Search for the cell housing the specified text and yield its (X, Y) center coordinate. 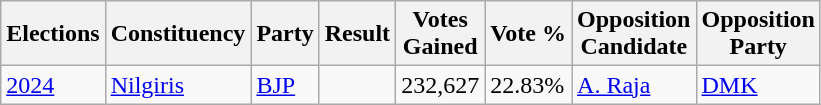
BJP (285, 85)
OppositionCandidate (634, 34)
A. Raja (634, 85)
VotesGained (440, 34)
OppositionParty (758, 34)
2024 (53, 85)
232,627 (440, 85)
Party (285, 34)
Nilgiris (178, 85)
Constituency (178, 34)
Elections (53, 34)
Result (357, 34)
Vote % (528, 34)
22.83% (528, 85)
DMK (758, 85)
